Extract the (x, y) coordinate from the center of the cell holding the provided text.  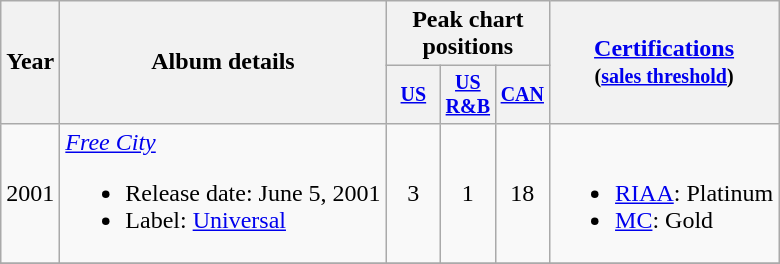
18 (522, 193)
Year (30, 62)
Album details (223, 62)
1 (468, 193)
3 (413, 193)
Certifications(sales threshold) (664, 62)
US R&B (468, 94)
RIAA: PlatinumMC: Gold (664, 193)
Peak chart positions (468, 34)
2001 (30, 193)
Free CityRelease date: June 5, 2001Label: Universal (223, 193)
US (413, 94)
CAN (522, 94)
